For the text-containing cell, return its midpoint in [X, Y] coordinate format. 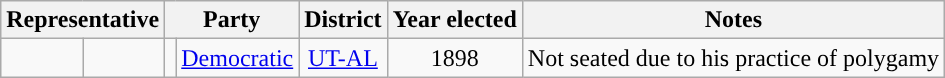
Party [232, 20]
District [343, 20]
1898 [454, 58]
Not seated due to his practice of polygamy [733, 58]
Notes [733, 20]
UT-AL [343, 58]
Representative [83, 20]
Year elected [454, 20]
Democratic [238, 58]
